Return [X, Y] of the center of cell containing provided text 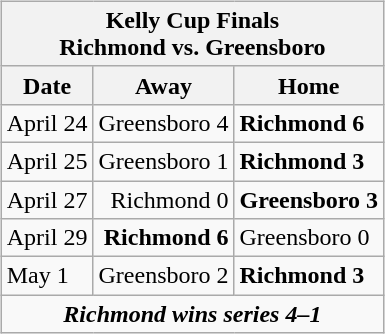
Away [164, 85]
Greensboro 0 [309, 238]
Date [47, 85]
Home [309, 85]
April 29 [47, 238]
Richmond wins series 4–1 [192, 314]
Richmond 0 [164, 199]
April 25 [47, 161]
Greensboro 4 [164, 123]
Greensboro 3 [309, 199]
April 27 [47, 199]
Greensboro 1 [164, 161]
Greensboro 2 [164, 276]
Kelly Cup Finals Richmond vs. Greensboro [192, 34]
April 24 [47, 123]
May 1 [47, 276]
